Scan for the cell matching the given text and deliver its [x, y] coordinate at center. 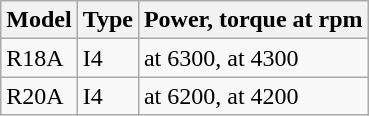
Type [108, 20]
R20A [39, 96]
Power, torque at rpm [253, 20]
Model [39, 20]
R18A [39, 58]
at 6300, at 4300 [253, 58]
at 6200, at 4200 [253, 96]
